Locate the cell with the specified text and output its (x, y) center coordinate. 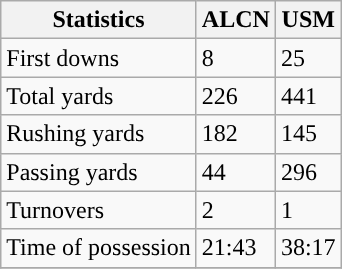
38:17 (308, 248)
Statistics (99, 20)
182 (236, 134)
21:43 (236, 248)
226 (236, 96)
USM (308, 20)
44 (236, 172)
Time of possession (99, 248)
Total yards (99, 96)
25 (308, 58)
Rushing yards (99, 134)
ALCN (236, 20)
8 (236, 58)
296 (308, 172)
1 (308, 210)
441 (308, 96)
Turnovers (99, 210)
145 (308, 134)
Passing yards (99, 172)
First downs (99, 58)
2 (236, 210)
